Output the [x, y] coordinate of the center of the cell containing the given text.  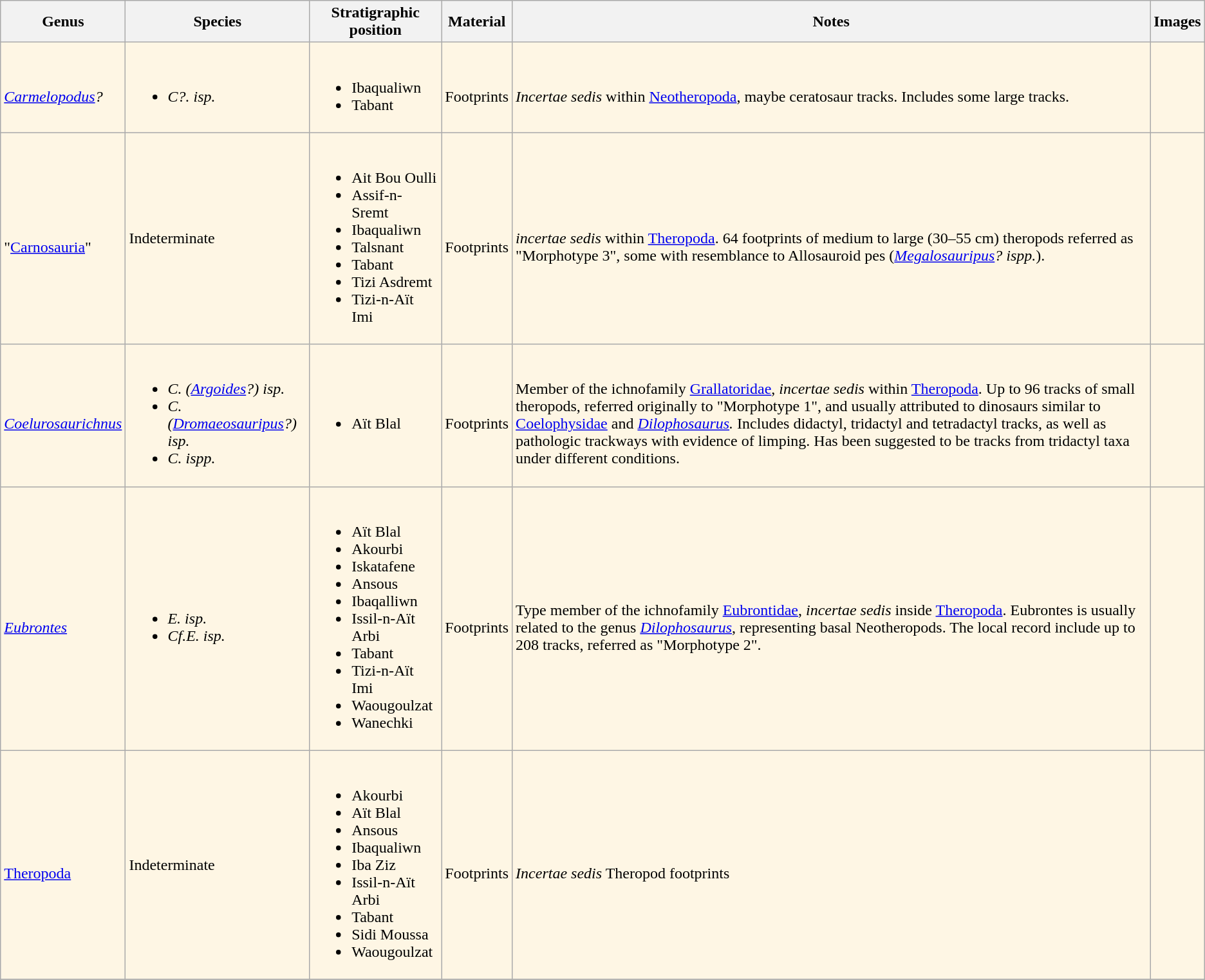
"Carnosauria" [63, 238]
E. isp.Cf.E. isp. [218, 618]
Stratigraphic position [376, 22]
Species [218, 22]
Aït Blal [376, 416]
Incertae sedis within Neotheropoda, maybe ceratosaur tracks. Includes some large tracks. [832, 88]
C. (Argoides?) isp.C. (Dromaeosauripus?) isp.C. ispp. [218, 416]
IbaqualiwnTabant [376, 88]
Genus [63, 22]
Theropoda [63, 865]
AkourbiAït BlalAnsousIbaqualiwnIba ZizIssil-n-Aït ArbiTabantSidi MoussaWaougoulzat [376, 865]
Eubrontes [63, 618]
Incertae sedis Theropod footprints [832, 865]
Ait Bou OulliAssif-n-SremtIbaqualiwnTalsnantTabantTizi AsdremtTizi-n-Aït Imi [376, 238]
Aït BlalAkourbiIskatafeneAnsousIbaqalliwnIssil-n-Aït ArbiTabantTizi-n-Aït ImiWaougoulzatWanechki [376, 618]
Notes [832, 22]
Images [1177, 22]
Carmelopodus? [63, 88]
Coelurosaurichnus [63, 416]
Material [477, 22]
C?. isp. [218, 88]
